Return the [X, Y] coordinate for the center point of the cell that contains the specified text.  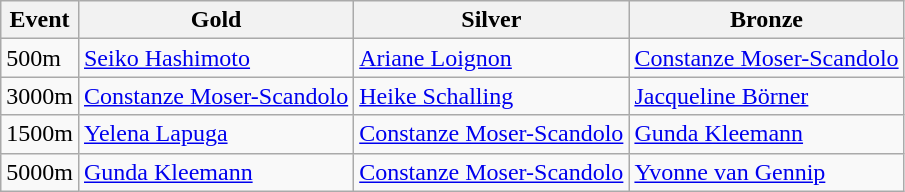
Seiko Hashimoto [216, 58]
Ariane Loignon [492, 58]
Heike Schalling [492, 96]
Yelena Lapuga [216, 134]
Gold [216, 20]
500m [40, 58]
Bronze [766, 20]
Jacqueline Börner [766, 96]
5000m [40, 172]
Silver [492, 20]
3000m [40, 96]
Event [40, 20]
1500m [40, 134]
Yvonne van Gennip [766, 172]
